Locate the cell with the specified text and output its (x, y) center coordinate. 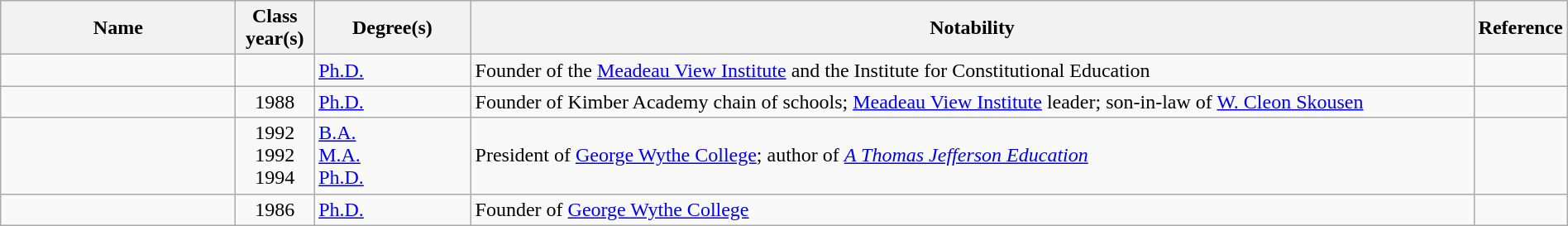
1988 (275, 102)
Degree(s) (392, 28)
Class year(s) (275, 28)
Name (118, 28)
Founder of George Wythe College (973, 209)
President of George Wythe College; author of A Thomas Jefferson Education (973, 156)
Founder of the Meadeau View Institute and the Institute for Constitutional Education (973, 70)
199219921994 (275, 156)
Reference (1520, 28)
Founder of Kimber Academy chain of schools; Meadeau View Institute leader; son-in-law of W. Cleon Skousen (973, 102)
1986 (275, 209)
B.A.M.A.Ph.D. (392, 156)
Notability (973, 28)
